Determine the [x, y] coordinate at the center of the cell enclosing the given text.  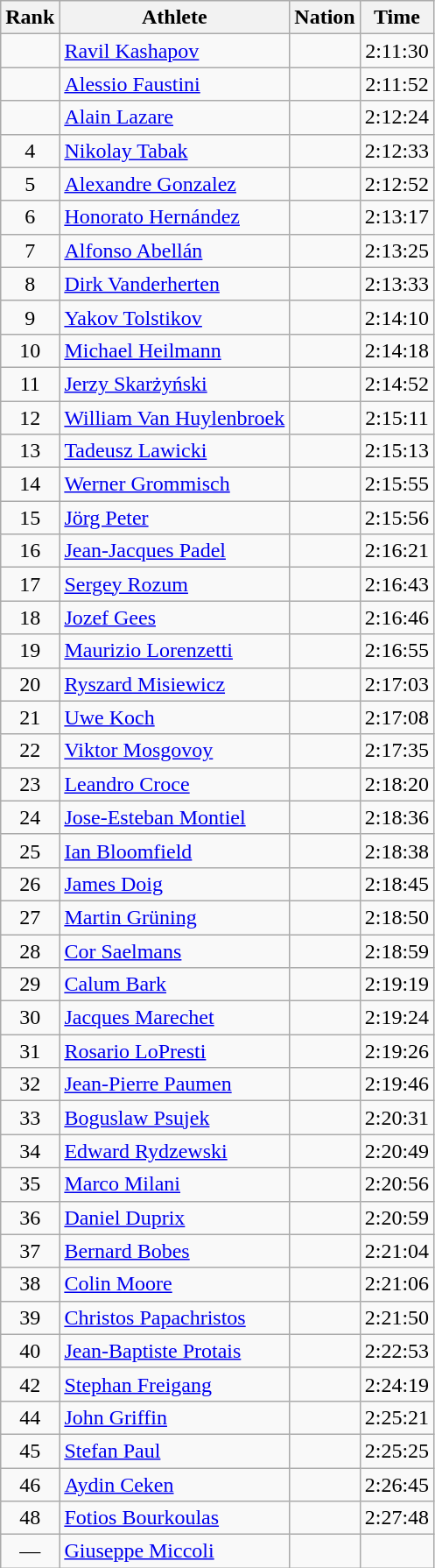
2:21:50 [396, 1317]
Aydin Ceken [175, 1485]
William Van Huylenbroek [175, 418]
2:18:59 [396, 950]
26 [30, 884]
Boguslaw Psujek [175, 1118]
33 [30, 1118]
21 [30, 717]
Jean-Baptiste Protais [175, 1351]
2:18:36 [396, 817]
2:16:55 [396, 651]
2:12:33 [396, 151]
28 [30, 950]
Time [396, 18]
2:12:52 [396, 184]
2:13:17 [396, 217]
Marco Milani [175, 1184]
2:21:06 [396, 1284]
2:18:20 [396, 784]
Athlete [175, 18]
9 [30, 317]
Calum Bark [175, 985]
48 [30, 1518]
Sergey Rozum [175, 584]
42 [30, 1384]
Stefan Paul [175, 1451]
Yakov Tolstikov [175, 317]
Honorato Hernández [175, 217]
Jose-Esteban Montiel [175, 817]
Alessio Faustini [175, 84]
2:25:21 [396, 1417]
2:20:56 [396, 1184]
2:17:03 [396, 684]
Maurizio Lorenzetti [175, 651]
2:15:56 [396, 518]
24 [30, 817]
Ian Bloomfield [175, 851]
2:11:52 [396, 84]
Jacques Marechet [175, 1018]
23 [30, 784]
— [30, 1551]
Ryszard Misiewicz [175, 684]
2:16:43 [396, 584]
2:27:48 [396, 1518]
35 [30, 1184]
2:17:08 [396, 717]
2:16:21 [396, 551]
Cor Saelmans [175, 950]
2:13:33 [396, 284]
45 [30, 1451]
Stephan Freigang [175, 1384]
Daniel Duprix [175, 1218]
2:13:25 [396, 251]
Giuseppe Miccoli [175, 1551]
20 [30, 684]
Jean-Pierre Paumen [175, 1084]
John Griffin [175, 1417]
2:19:46 [396, 1084]
Fotios Bourkoulas [175, 1518]
Alexandre Gonzalez [175, 184]
39 [30, 1317]
2:16:46 [396, 618]
Dirk Vanderherten [175, 284]
Ravil Kashapov [175, 51]
6 [30, 217]
44 [30, 1417]
11 [30, 384]
Christos Papachristos [175, 1317]
Rank [30, 18]
2:18:38 [396, 851]
Martin Grüning [175, 917]
2:14:18 [396, 350]
36 [30, 1218]
2:15:13 [396, 451]
Michael Heilmann [175, 350]
Viktor Mosgovoy [175, 751]
8 [30, 284]
Jörg Peter [175, 518]
2:17:35 [396, 751]
29 [30, 985]
Alfonso Abellán [175, 251]
34 [30, 1151]
37 [30, 1251]
Jerzy Skarżyński [175, 384]
18 [30, 618]
14 [30, 484]
2:24:19 [396, 1384]
38 [30, 1284]
Edward Rydzewski [175, 1151]
Leandro Croce [175, 784]
2:19:26 [396, 1051]
Jean-Jacques Padel [175, 551]
32 [30, 1084]
40 [30, 1351]
Alain Lazare [175, 117]
2:14:52 [396, 384]
Werner Grommisch [175, 484]
Nation [325, 18]
5 [30, 184]
22 [30, 751]
7 [30, 251]
2:14:10 [396, 317]
30 [30, 1018]
25 [30, 851]
2:18:45 [396, 884]
2:15:11 [396, 418]
46 [30, 1485]
2:19:24 [396, 1018]
2:18:50 [396, 917]
Rosario LoPresti [175, 1051]
31 [30, 1051]
10 [30, 350]
2:25:25 [396, 1451]
2:26:45 [396, 1485]
2:19:19 [396, 985]
2:11:30 [396, 51]
2:20:31 [396, 1118]
Bernard Bobes [175, 1251]
4 [30, 151]
27 [30, 917]
16 [30, 551]
2:15:55 [396, 484]
2:20:59 [396, 1218]
2:12:24 [396, 117]
Uwe Koch [175, 717]
2:21:04 [396, 1251]
13 [30, 451]
Colin Moore [175, 1284]
17 [30, 584]
Nikolay Tabak [175, 151]
15 [30, 518]
2:20:49 [396, 1151]
Jozef Gees [175, 618]
19 [30, 651]
2:22:53 [396, 1351]
James Doig [175, 884]
12 [30, 418]
Tadeusz Lawicki [175, 451]
